Pinpoint the cell where the given text exists, returning its [x, y] midpoint coordinate. 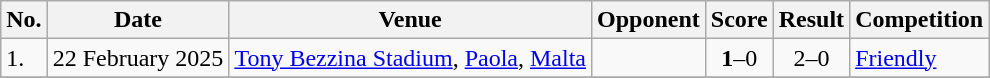
Result [811, 20]
22 February 2025 [138, 58]
Competition [920, 20]
1–0 [739, 58]
Date [138, 20]
Venue [410, 20]
2–0 [811, 58]
Tony Bezzina Stadium, Paola, Malta [410, 58]
1. [24, 58]
Friendly [920, 58]
Opponent [649, 20]
Score [739, 20]
No. [24, 20]
